For the text-containing cell, return its midpoint in [X, Y] coordinate format. 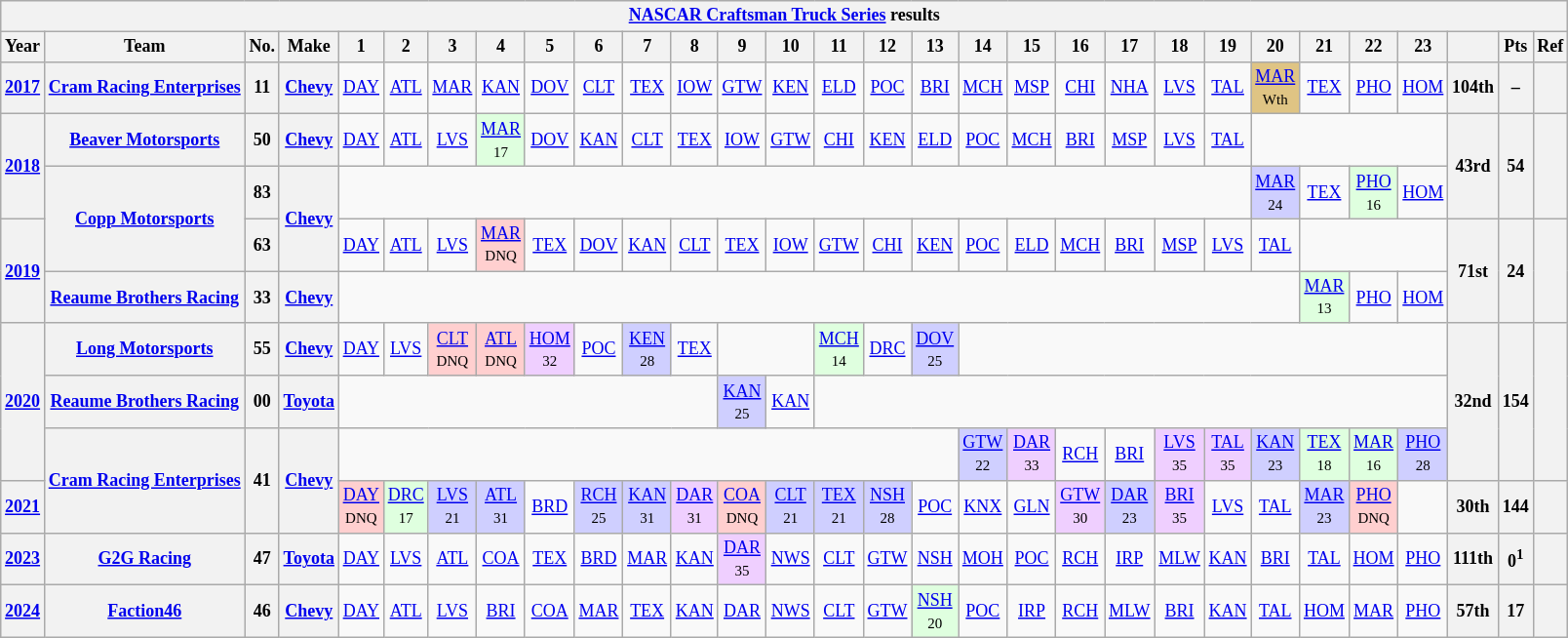
DAR23 [1129, 506]
63 [261, 245]
KNX [983, 506]
GLN [1032, 506]
10 [791, 47]
32nd [1473, 402]
NSH28 [887, 506]
CLT21 [791, 506]
CLTDNQ [452, 349]
LVS35 [1180, 455]
Year [23, 47]
KAN25 [742, 402]
8 [694, 47]
MAR13 [1324, 298]
DAR [742, 612]
7 [647, 47]
No. [261, 47]
01 [1515, 559]
2018 [23, 166]
PHODNQ [1373, 506]
MCH14 [839, 349]
154 [1515, 402]
1 [361, 47]
HOM32 [550, 349]
LVS21 [452, 506]
DAYDNQ [361, 506]
COADNQ [742, 506]
– [1515, 88]
24 [1515, 271]
NHA [1129, 88]
DAR33 [1032, 455]
TEX18 [1324, 455]
2024 [23, 612]
111th [1473, 559]
RCH25 [599, 506]
54 [1515, 166]
MARDNQ [501, 245]
6 [599, 47]
33 [261, 298]
MAR23 [1324, 506]
23 [1424, 47]
14 [983, 47]
21 [1324, 47]
PHO28 [1424, 455]
50 [261, 140]
GTW30 [1080, 506]
2020 [23, 402]
ATLDNQ [501, 349]
TAL35 [1228, 455]
2 [406, 47]
Long Motorsports [144, 349]
2017 [23, 88]
Pts [1515, 47]
G2G Racing [144, 559]
BRI35 [1180, 506]
DRC17 [406, 506]
18 [1180, 47]
NSH [935, 559]
GTW22 [983, 455]
55 [261, 349]
MARWth [1275, 88]
2021 [23, 506]
9 [742, 47]
46 [261, 612]
MAR24 [1275, 192]
MOH [983, 559]
22 [1373, 47]
ATL31 [501, 506]
15 [1032, 47]
71st [1473, 271]
TEX21 [839, 506]
57th [1473, 612]
16 [1080, 47]
83 [261, 192]
MAR16 [1373, 455]
DAR31 [694, 506]
DRC [887, 349]
DAR35 [742, 559]
19 [1228, 47]
144 [1515, 506]
2023 [23, 559]
MAR17 [501, 140]
2019 [23, 271]
KAN31 [647, 506]
43rd [1473, 166]
Copp Motorsports [144, 219]
47 [261, 559]
Ref [1550, 47]
00 [261, 402]
20 [1275, 47]
Beaver Motorsports [144, 140]
PHO16 [1373, 192]
KEN28 [647, 349]
4 [501, 47]
Faction46 [144, 612]
NASCAR Craftsman Truck Series results [784, 16]
30th [1473, 506]
Make [308, 47]
3 [452, 47]
104th [1473, 88]
DOV25 [935, 349]
NSH20 [935, 612]
41 [261, 480]
13 [935, 47]
12 [887, 47]
KAN23 [1275, 455]
5 [550, 47]
Team [144, 47]
